Capture the cell that displays the provided text and extract its (X, Y) central coordinate. 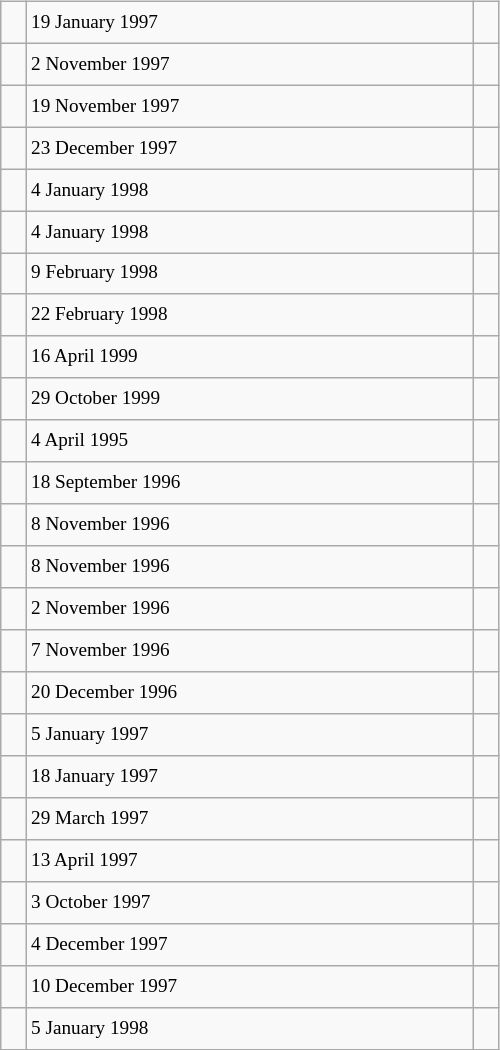
19 November 1997 (249, 106)
16 April 1999 (249, 357)
29 October 1999 (249, 399)
2 November 1997 (249, 64)
19 January 1997 (249, 22)
4 December 1997 (249, 944)
3 October 1997 (249, 902)
13 April 1997 (249, 861)
7 November 1996 (249, 651)
23 December 1997 (249, 148)
5 January 1997 (249, 735)
10 December 1997 (249, 986)
20 December 1996 (249, 693)
18 September 1996 (249, 483)
2 November 1996 (249, 609)
9 February 1998 (249, 274)
18 January 1997 (249, 777)
5 January 1998 (249, 1028)
22 February 1998 (249, 315)
4 April 1995 (249, 441)
29 March 1997 (249, 819)
